Detect which cell encompasses the target text, then output its (X, Y) center coordinate. 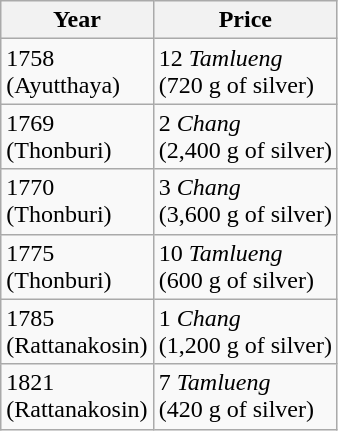
10 Tamlueng(600 g of silver) (245, 266)
1770(Thonburi) (77, 202)
1769(Thonburi) (77, 136)
1785(Rattanakosin) (77, 332)
1 Chang(1,200 g of silver) (245, 332)
Price (245, 20)
2 Chang(2,400 g of silver) (245, 136)
7 Tamlueng(420 g of silver) (245, 396)
1821(Rattanakosin) (77, 396)
Year (77, 20)
1775(Thonburi) (77, 266)
1758(Ayutthaya) (77, 72)
3 Chang(3,600 g of silver) (245, 202)
12 Tamlueng(720 g of silver) (245, 72)
